Capture the cell that displays the provided text and extract its (x, y) central coordinate. 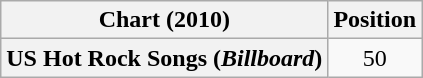
US Hot Rock Songs (Billboard) (164, 58)
50 (375, 58)
Chart (2010) (164, 20)
Position (375, 20)
